Output the [X, Y] coordinate of the center of the cell containing the given text.  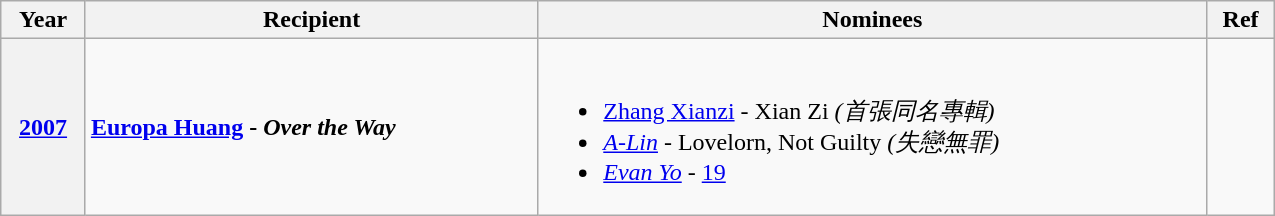
2007 [44, 127]
Ref [1240, 20]
Nominees [872, 20]
Zhang Xianzi - Xian Zi (首張同名專輯)A-Lin - Lovelorn, Not Guilty (失戀無罪)Evan Yo - 19 [872, 127]
Year [44, 20]
Europa Huang - Over the Way [311, 127]
Recipient [311, 20]
